From the cell containing the given text, extract its center point as (X, Y) coordinate. 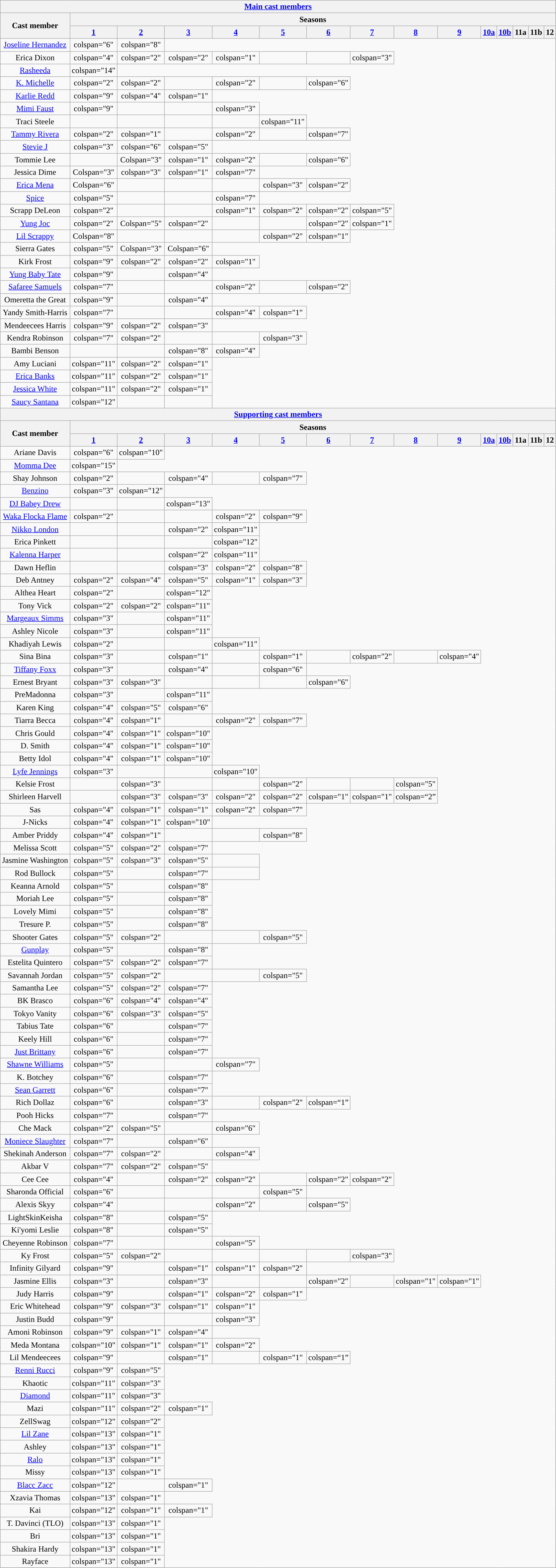
Meda Montana (35, 1345)
K. Botchey (35, 1077)
Tresure P. (35, 924)
Lovely Mimi (35, 911)
Ernest Bryant (35, 682)
Rich Dollaz (35, 1103)
Deb Antney (35, 580)
Renni Rucci (35, 1370)
Nikko London (35, 529)
Jasmine Ellis (35, 1281)
T. Davinci (TLO) (35, 1523)
Savannah Jordan (35, 975)
Jasmine Washington (35, 861)
Supporting cast members (278, 415)
DJ Babey Drew (35, 504)
Rayface (35, 1561)
Kirk Frost (35, 262)
Amy Luciani (35, 363)
ZellSwag (35, 1421)
Jessica White (35, 389)
Dawn Heflin (35, 568)
K. Michelle (35, 83)
Khadiyah Lewis (35, 644)
Saucy Santana (35, 402)
Shawne Williams (35, 1064)
Kai (35, 1510)
Erica Pinkett (35, 542)
Kendra Robinson (35, 338)
Margeaux Simms (35, 618)
Xzavia Thomas (35, 1498)
Mimi Faust (35, 108)
Rasheeda (35, 70)
Moniece Slaughter (35, 1141)
Sean Garrett (35, 1090)
colspan=“2” (416, 797)
Shakira Hardy (35, 1549)
Ky Frost (35, 1256)
Traci Steele (35, 121)
Diamond (35, 1396)
Ralo (35, 1460)
Just Brittany (35, 1052)
Lil Scrappy (35, 236)
Kalenna Harper (35, 554)
Cheyenne Robinson (35, 1243)
J-Nicks (35, 822)
Keanna Arnold (35, 886)
Infinity Gilyard (35, 1268)
Lyfe Jennings (35, 771)
Erica Banks (35, 376)
Tabius Tate (35, 1026)
Justin Budd (35, 1319)
Rod Bullock (35, 873)
Stevie J (35, 147)
Safaree Samuels (35, 287)
BK Brasco (35, 1001)
Erica Dixon (35, 58)
Che Mack (35, 1128)
Mazi (35, 1409)
Bri (35, 1536)
Tiarra Becca (35, 720)
Mendeecees Harris (35, 325)
Ashley (35, 1447)
Tiffany Foxx (35, 669)
Amoni Robinson (35, 1332)
Shekinah Anderson (35, 1153)
LightSkinKeisha (35, 1217)
Main cast members (278, 7)
colspan="15" (94, 465)
Shay Johnson (35, 478)
Ki'yomi Leslie (35, 1230)
Betty Idol (35, 758)
Missy (35, 1472)
Althea Heart (35, 593)
Erica Mena (35, 185)
Gunplay (35, 950)
Tammy Rivera (35, 134)
Omeretta the Great (35, 300)
Tokyo Vanity (35, 1014)
Tony Vick (35, 606)
Colspan="8" (94, 236)
Shooter Gates (35, 937)
Bambi Benson (35, 351)
Shirleen Harvell (35, 797)
Momma Dee (35, 465)
Waka Flocka Flame (35, 516)
Alexis Skyy (35, 1205)
Ariane Davis (35, 453)
Jessica Dime (35, 172)
Akbar V (35, 1166)
Kelsie Frost (35, 784)
Cee Cee (35, 1179)
Sina Bina (35, 657)
Melissa Scott (35, 848)
Amber Priddy (35, 835)
Benzino (35, 491)
Spice (35, 198)
Joseline Hernandez (35, 45)
Yung Joc (35, 223)
Sierra Gates (35, 249)
Tommie Lee (35, 160)
D. Smith (35, 746)
Scrapp DeLeon (35, 211)
Judy Harris (35, 1294)
PreMadonna (35, 695)
Estelita Quintero (35, 962)
Pooh Hicks (35, 1115)
Colspan="5" (141, 223)
Yandy Smith-Harris (35, 312)
Khaotic (35, 1383)
Sharonda Official (35, 1192)
Chris Gould (35, 733)
Blacc Zacc (35, 1485)
Ashley Nicole (35, 631)
Sas (35, 810)
Eric Whitehead (35, 1306)
Lil Mendeecees (35, 1357)
Karen King (35, 707)
Samantha Lee (35, 988)
Yung Baby Tate (35, 274)
Karlie Redd (35, 96)
Keely Hill (35, 1039)
colspan="14" (94, 70)
Lil Zane (35, 1434)
Moriah Lee (35, 899)
